Identify which cell holds the provided text, then report its [x, y] central coordinate. 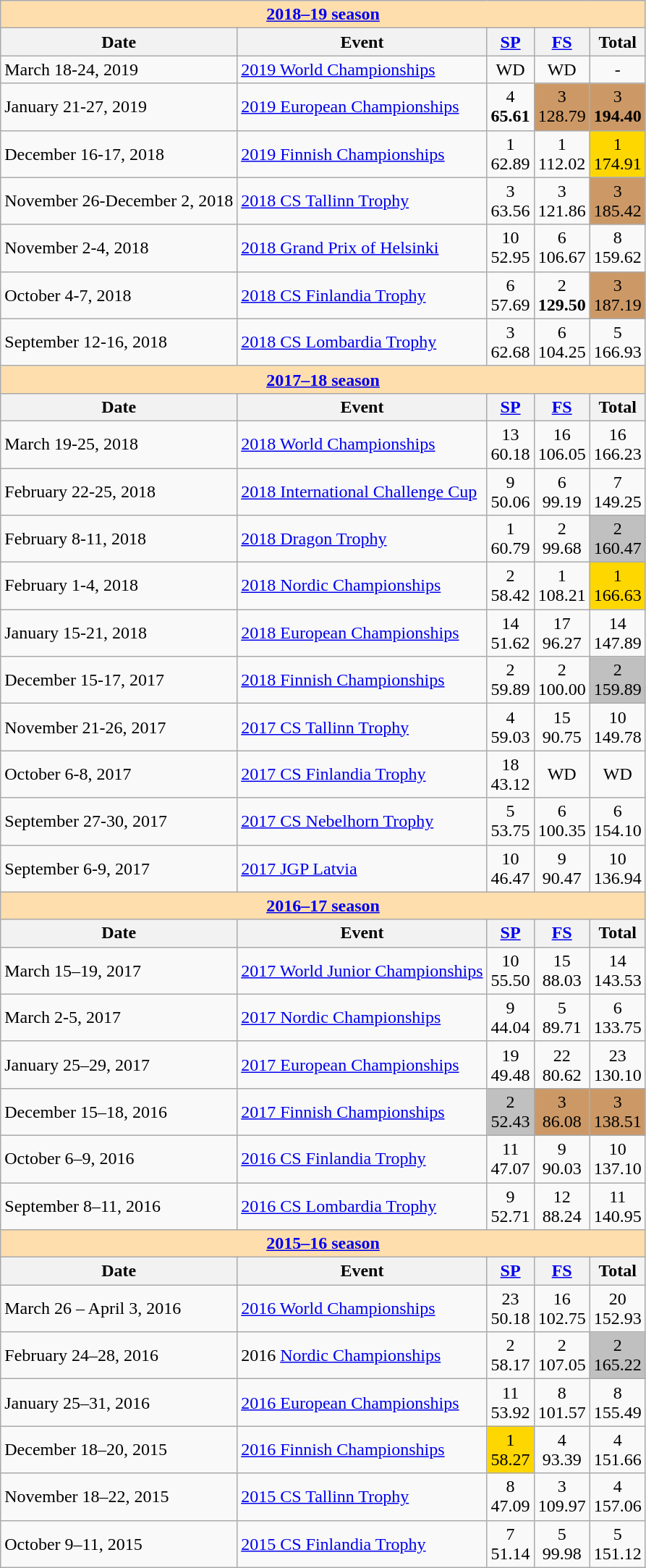
2 107.05 [561, 1355]
10 46.47 [511, 869]
14 51.62 [511, 633]
2018 CS Lombardia Trophy [362, 342]
February 1-4, 2018 [119, 586]
October 4-7, 2018 [119, 295]
2016 World Championships [362, 1309]
3 128.79 [561, 107]
8 159.62 [618, 248]
5 166.93 [618, 342]
8 101.57 [561, 1403]
19 49.48 [511, 1064]
2018 Finnish Championships [362, 680]
1 112.02 [561, 153]
2017 Nordic Championships [362, 1018]
3 63.56 [511, 201]
5 99.98 [561, 1543]
2019 World Championships [362, 69]
November 26-December 2, 2018 [119, 201]
2016 CS Lombardia Trophy [362, 1206]
March 2-5, 2017 [119, 1018]
10 55.50 [511, 970]
3 109.97 [561, 1497]
2018 European Championships [362, 633]
2019 Finnish Championships [362, 153]
February 24–28, 2016 [119, 1355]
9 50.06 [511, 491]
2016 CS Finlandia Trophy [362, 1158]
10 52.95 [511, 248]
8 47.09 [511, 1497]
2015 CS Tallinn Trophy [362, 1497]
1 58.27 [511, 1449]
4 93.39 [561, 1449]
3 187.19 [618, 295]
3 86.08 [561, 1112]
18 43.12 [511, 775]
2019 European Championships [362, 107]
January 15-21, 2018 [119, 633]
1 62.89 [511, 153]
9 90.03 [561, 1158]
- [618, 69]
2 129.50 [561, 295]
10 136.94 [618, 869]
4 151.66 [618, 1449]
2 100.00 [561, 680]
6 100.35 [561, 821]
3 194.40 [618, 107]
December 15–18, 2016 [119, 1112]
8 155.49 [618, 1403]
2017 World Junior Championships [362, 970]
September 27-30, 2017 [119, 821]
1 60.79 [511, 539]
December 16-17, 2018 [119, 153]
3 138.51 [618, 1112]
16 102.75 [561, 1309]
2016 Finnish Championships [362, 1449]
2018 CS Tallinn Trophy [362, 201]
2018–19 season [323, 14]
3 185.42 [618, 201]
5 89.71 [561, 1018]
4 65.61 [511, 107]
9 90.47 [561, 869]
2018 Dragon Trophy [362, 539]
20 152.93 [618, 1309]
4 157.06 [618, 1497]
1 166.63 [618, 586]
December 15-17, 2017 [119, 680]
11 53.92 [511, 1403]
23 50.18 [511, 1309]
2 58.17 [511, 1355]
4 59.03 [511, 727]
2018 World Championships [362, 444]
12 88.24 [561, 1206]
2 160.47 [618, 539]
2016–17 season [323, 906]
9 44.04 [511, 1018]
15 88.03 [561, 970]
2017 European Championships [362, 1064]
3 121.86 [561, 201]
October 6–9, 2016 [119, 1158]
January 25–31, 2016 [119, 1403]
16 166.23 [618, 444]
2017–18 season [323, 379]
January 21-27, 2019 [119, 107]
March 19-25, 2018 [119, 444]
2 165.22 [618, 1355]
2 59.89 [511, 680]
10 149.78 [618, 727]
October 6-8, 2017 [119, 775]
1 108.21 [561, 586]
6 106.67 [561, 248]
2018 Grand Prix of Helsinki [362, 248]
September 12-16, 2018 [119, 342]
February 8-11, 2018 [119, 539]
7 51.14 [511, 1543]
November 2-4, 2018 [119, 248]
March 26 – April 3, 2016 [119, 1309]
6 104.25 [561, 342]
2018 Nordic Championships [362, 586]
2015 CS Finlandia Trophy [362, 1543]
9 52.71 [511, 1206]
1 174.91 [618, 153]
2017 CS Finlandia Trophy [362, 775]
January 25–29, 2017 [119, 1064]
December 18–20, 2015 [119, 1449]
14 147.89 [618, 633]
23 130.10 [618, 1064]
November 18–22, 2015 [119, 1497]
14 143.53 [618, 970]
2017 Finnish Championships [362, 1112]
13 60.18 [511, 444]
2017 CS Nebelhorn Trophy [362, 821]
November 21-26, 2017 [119, 727]
2016 Nordic Championships [362, 1355]
5 151.12 [618, 1543]
15 90.75 [561, 727]
March 18-24, 2019 [119, 69]
10 137.10 [618, 1158]
6 154.10 [618, 821]
3 62.68 [511, 342]
5 53.75 [511, 821]
22 80.62 [561, 1064]
11 47.07 [511, 1158]
2 159.89 [618, 680]
2018 International Challenge Cup [362, 491]
March 15–19, 2017 [119, 970]
11 140.95 [618, 1206]
16 106.05 [561, 444]
2016 European Championships [362, 1403]
February 22-25, 2018 [119, 491]
6 133.75 [618, 1018]
6 99.19 [561, 491]
17 96.27 [561, 633]
2018 CS Finlandia Trophy [362, 295]
7 149.25 [618, 491]
6 57.69 [511, 295]
2015–16 season [323, 1244]
2 52.43 [511, 1112]
2 99.68 [561, 539]
2017 JGP Latvia [362, 869]
September 8–11, 2016 [119, 1206]
2017 CS Tallinn Trophy [362, 727]
2 58.42 [511, 586]
October 9–11, 2015 [119, 1543]
September 6-9, 2017 [119, 869]
